Pinpoint the cell where the given text exists, returning its [x, y] midpoint coordinate. 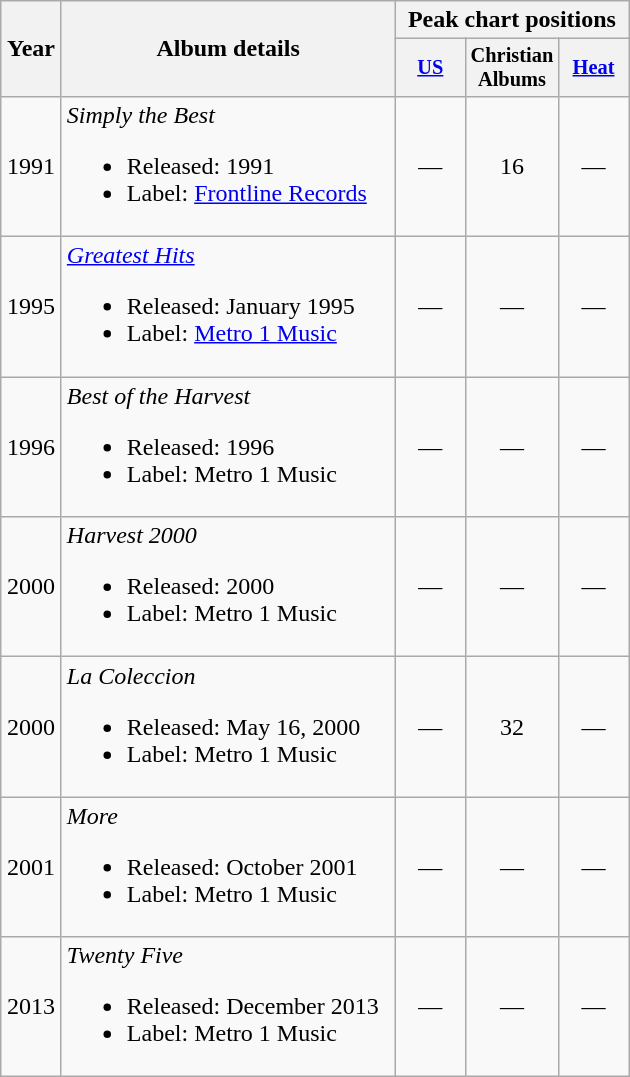
1995 [32, 307]
Best of the HarvestReleased: 1996Label: Metro 1 Music [228, 447]
Greatest HitsReleased: January 1995Label: Metro 1 Music [228, 307]
Christian Albums [512, 68]
Year [32, 49]
US [430, 68]
1996 [32, 447]
32 [512, 727]
Album details [228, 49]
2001 [32, 867]
Simply the BestReleased: 1991Label: Frontline Records [228, 166]
Heat [594, 68]
1991 [32, 166]
Twenty FiveReleased: December 2013Label: Metro 1 Music [228, 1007]
MoreReleased: October 2001Label: Metro 1 Music [228, 867]
2013 [32, 1007]
16 [512, 166]
Harvest 2000Released: 2000Label: Metro 1 Music [228, 587]
Peak chart positions [512, 20]
La ColeccionReleased: May 16, 2000Label: Metro 1 Music [228, 727]
